Output the (X, Y) coordinate of the center of the cell containing the given text.  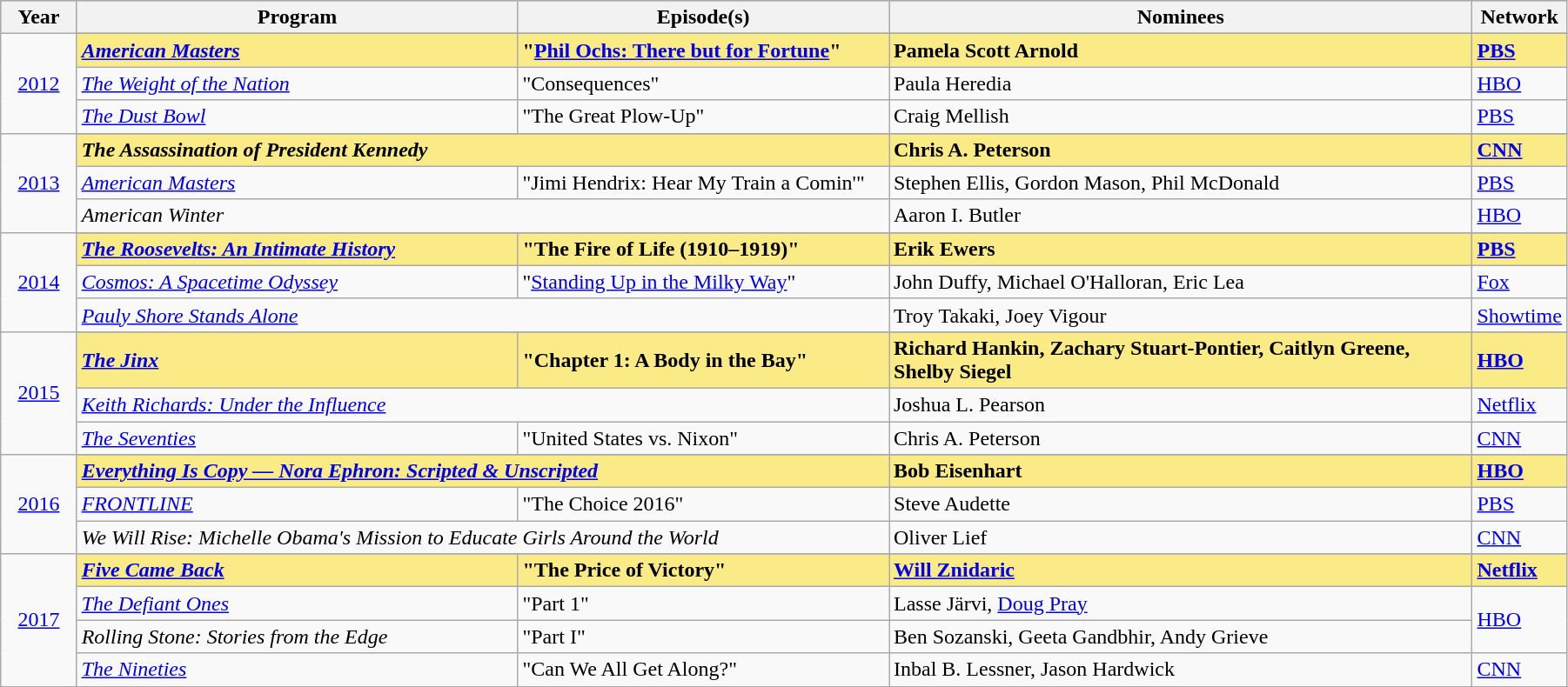
Everything Is Copy — Nora Ephron: Scripted & Unscripted (482, 471)
2013 (38, 183)
We Will Rise: Michelle Obama's Mission to Educate Girls Around the World (482, 537)
John Duffy, Michael O'Halloran, Eric Lea (1181, 282)
Paula Heredia (1181, 83)
"Jimi Hendrix: Hear My Train a Comin'" (703, 183)
Joshua L. Pearson (1181, 404)
"Consequences" (703, 83)
The Weight of the Nation (298, 83)
"Chapter 1: A Body in the Bay" (703, 360)
Will Znidaric (1181, 570)
American Winter (482, 216)
Cosmos: A Spacetime Odyssey (298, 282)
"The Fire of Life (1910–1919)" (703, 249)
Steve Audette (1181, 504)
"United States vs. Nixon" (703, 437)
Erik Ewers (1181, 249)
"Can We All Get Along?" (703, 670)
2012 (38, 83)
Inbal B. Lessner, Jason Hardwick (1181, 670)
Rolling Stone: Stories from the Edge (298, 637)
Nominees (1181, 17)
Fox (1519, 282)
2016 (38, 504)
The Assassination of President Kennedy (482, 150)
2014 (38, 282)
Showtime (1519, 315)
Craig Mellish (1181, 117)
Ben Sozanski, Geeta Gandbhir, Andy Grieve (1181, 637)
"The Great Plow-Up" (703, 117)
FRONTLINE (298, 504)
Pamela Scott Arnold (1181, 50)
Pauly Shore Stands Alone (482, 315)
Aaron I. Butler (1181, 216)
Richard Hankin, Zachary Stuart-Pontier, Caitlyn Greene, Shelby Siegel (1181, 360)
Keith Richards: Under the Influence (482, 404)
"Part I" (703, 637)
"Part 1" (703, 604)
2017 (38, 620)
The Dust Bowl (298, 117)
Five Came Back (298, 570)
Stephen Ellis, Gordon Mason, Phil McDonald (1181, 183)
"The Choice 2016" (703, 504)
The Defiant Ones (298, 604)
Program (298, 17)
The Jinx (298, 360)
Year (38, 17)
Troy Takaki, Joey Vigour (1181, 315)
Network (1519, 17)
2015 (38, 393)
The Roosevelts: An Intimate History (298, 249)
Bob Eisenhart (1181, 471)
The Nineties (298, 670)
"Standing Up in the Milky Way" (703, 282)
Episode(s) (703, 17)
Lasse Järvi, Doug Pray (1181, 604)
"The Price of Victory" (703, 570)
"Phil Ochs: There but for Fortune" (703, 50)
The Seventies (298, 437)
Oliver Lief (1181, 537)
